Return [x, y] of the center of cell containing provided text 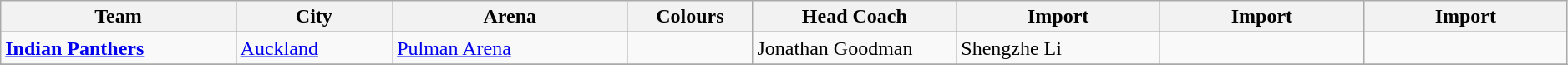
City [314, 17]
Shengzhe Li [1058, 48]
Indian Panthers [119, 48]
Team [119, 17]
Head Coach [855, 17]
Jonathan Goodman [855, 48]
Pulman Arena [510, 48]
Auckland [314, 48]
Colours [690, 17]
Arena [510, 17]
